Return the [X, Y] coordinate for the center point of the cell that contains the specified text.  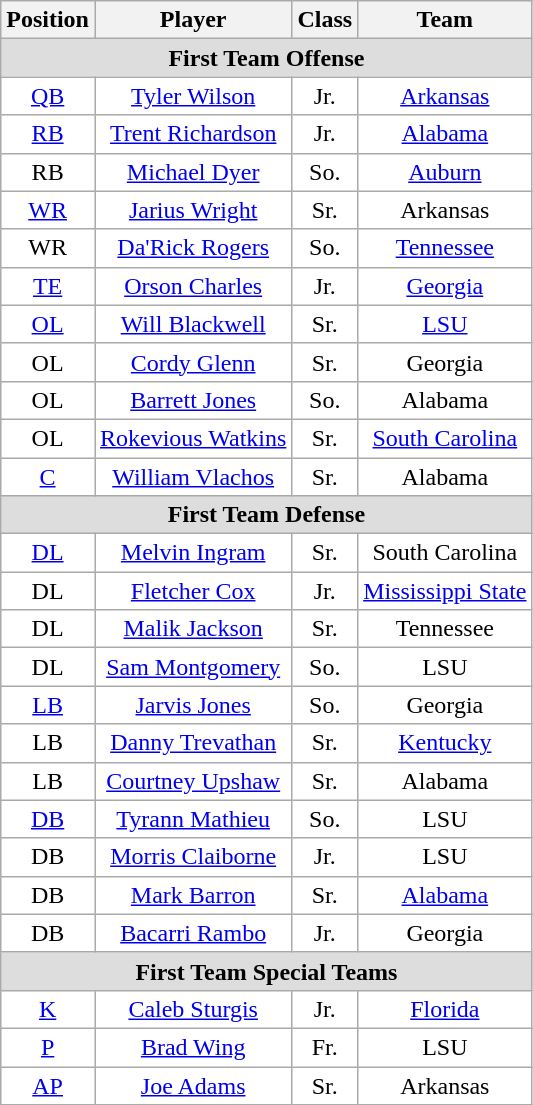
Rokevious Watkins [192, 438]
Brad Wing [192, 1047]
Will Blackwell [192, 324]
Caleb Sturgis [192, 1009]
Melvin Ingram [192, 553]
Florida [445, 1009]
Kentucky [445, 743]
Sam Montgomery [192, 667]
AP [48, 1085]
First Team Offense [266, 58]
Courtney Upshaw [192, 781]
P [48, 1047]
Joe Adams [192, 1085]
K [48, 1009]
Michael Dyer [192, 172]
Fletcher Cox [192, 591]
Mark Barron [192, 895]
Cordy Glenn [192, 362]
QB [48, 96]
Bacarri Rambo [192, 933]
William Vlachos [192, 477]
Player [192, 20]
Da'Rick Rogers [192, 248]
Fr. [325, 1047]
C [48, 477]
TE [48, 286]
Malik Jackson [192, 629]
Tyler Wilson [192, 96]
First Team Special Teams [266, 971]
Jarius Wright [192, 210]
Mississippi State [445, 591]
Danny Trevathan [192, 743]
Jarvis Jones [192, 705]
Auburn [445, 172]
Orson Charles [192, 286]
Class [325, 20]
Morris Claiborne [192, 857]
Team [445, 20]
Barrett Jones [192, 400]
Tyrann Mathieu [192, 819]
Position [48, 20]
First Team Defense [266, 515]
Trent Richardson [192, 134]
